Output the [x, y] coordinate of the center of the cell containing the given text.  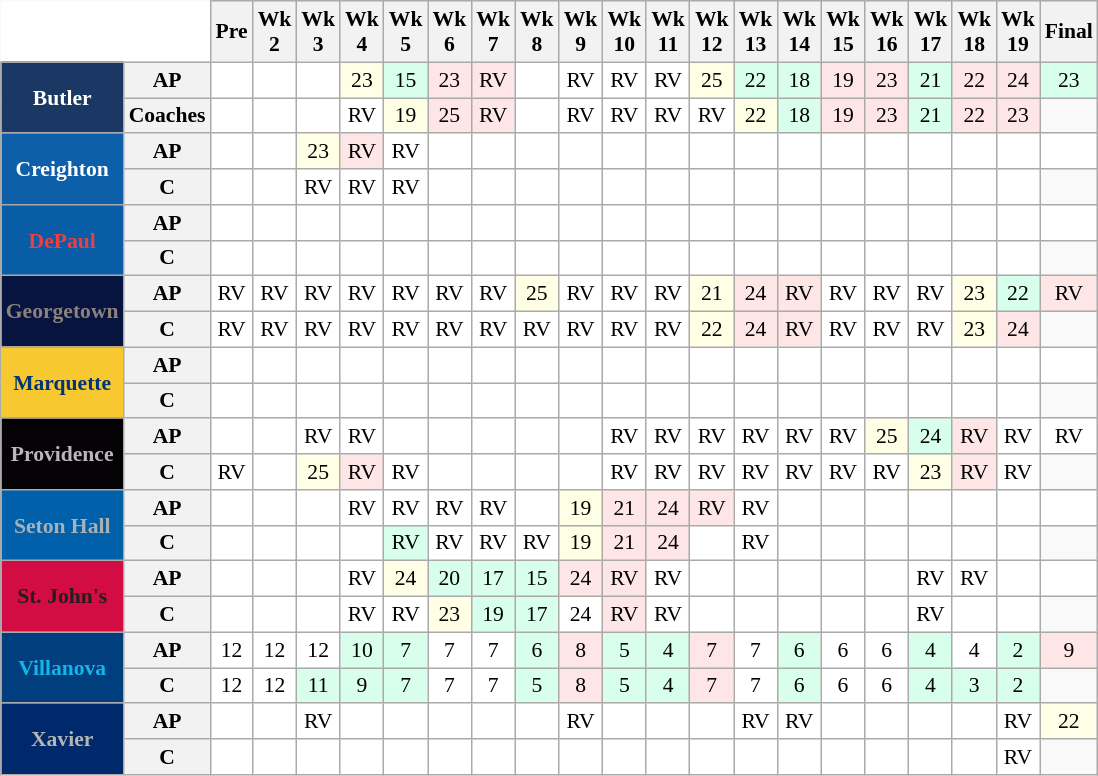
20 [450, 579]
Wk6 [450, 32]
Wk3 [318, 32]
Marquette [62, 382]
Wk17 [931, 32]
Creighton [62, 170]
Wk8 [537, 32]
Wk19 [1018, 32]
Wk18 [974, 32]
DePaul [62, 240]
Final [1069, 32]
Seton Hall [62, 526]
10 [362, 650]
Wk10 [624, 32]
Wk13 [756, 32]
Butler [62, 98]
Wk14 [799, 32]
Xavier [62, 740]
Providence [62, 454]
Pre [231, 32]
Wk15 [843, 32]
Villanova [62, 668]
St. John's [62, 596]
3 [974, 686]
Wk12 [712, 32]
Wk9 [581, 32]
Coaches [168, 116]
Wk11 [668, 32]
Wk2 [275, 32]
Wk7 [493, 32]
Georgetown [62, 312]
Wk4 [362, 32]
Wk16 [887, 32]
11 [318, 686]
Wk5 [406, 32]
